Output the (x, y) coordinate of the center of the cell containing the given text.  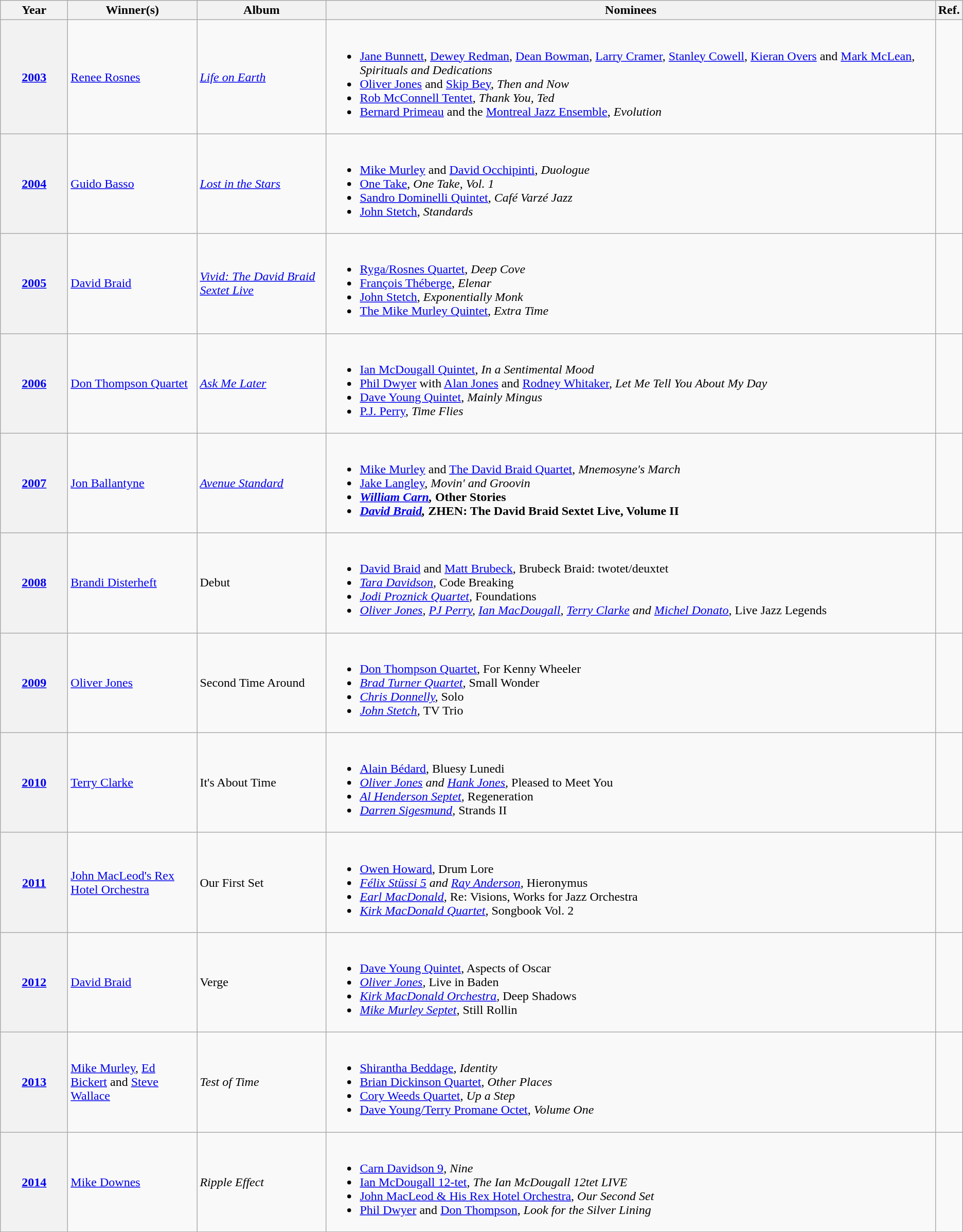
Life on Earth (261, 77)
Vivid: The David Braid Sextet Live (261, 283)
2006 (34, 383)
Ryga/Rosnes Quartet, Deep CoveFrançois Théberge, ElenarJohn Stetch, Exponentially MonkThe Mike Murley Quintet, Extra Time (631, 283)
2008 (34, 583)
Mike Downes (133, 1182)
Second Time Around (261, 683)
Terry Clarke (133, 782)
Ripple Effect (261, 1182)
Dave Young Quintet, Aspects of OscarOliver Jones, Live in BadenKirk MacDonald Orchestra, Deep ShadowsMike Murley Septet, Still Rollin (631, 982)
Shirantha Beddage, IdentityBrian Dickinson Quartet, Other PlacesCory Weeds Quartet, Up a StepDave Young/Terry Promane Octet, Volume One (631, 1082)
Renee Rosnes (133, 77)
John MacLeod's Rex Hotel Orchestra (133, 882)
Alain Bédard, Bluesy LunediOliver Jones and Hank Jones, Pleased to Meet YouAl Henderson Septet, RegenerationDarren Sigesmund, Strands II (631, 782)
2003 (34, 77)
Don Thompson Quartet, For Kenny WheelerBrad Turner Quartet, Small WonderChris Donnelly, SoloJohn Stetch, TV Trio (631, 683)
Mike Murley, Ed Bickert and Steve Wallace (133, 1082)
Brandi Disterheft (133, 583)
It's About Time (261, 782)
Lost in the Stars (261, 184)
Avenue Standard (261, 483)
Nominees (631, 10)
Ref. (949, 10)
2010 (34, 782)
2011 (34, 882)
Guido Basso (133, 184)
Don Thompson Quartet (133, 383)
Our First Set (261, 882)
2009 (34, 683)
Debut (261, 583)
2004 (34, 184)
Jon Ballantyne (133, 483)
Ask Me Later (261, 383)
Year (34, 10)
2007 (34, 483)
2012 (34, 982)
Mike Murley and David Occhipinti, DuologueOne Take, One Take, Vol. 1Sandro Dominelli Quintet, Café Varzé JazzJohn Stetch, Standards (631, 184)
2014 (34, 1182)
Album (261, 10)
2013 (34, 1082)
2005 (34, 283)
Test of Time (261, 1082)
Oliver Jones (133, 683)
Verge (261, 982)
Winner(s) (133, 10)
